Output the (x, y) coordinate of the center of the cell containing the given text.  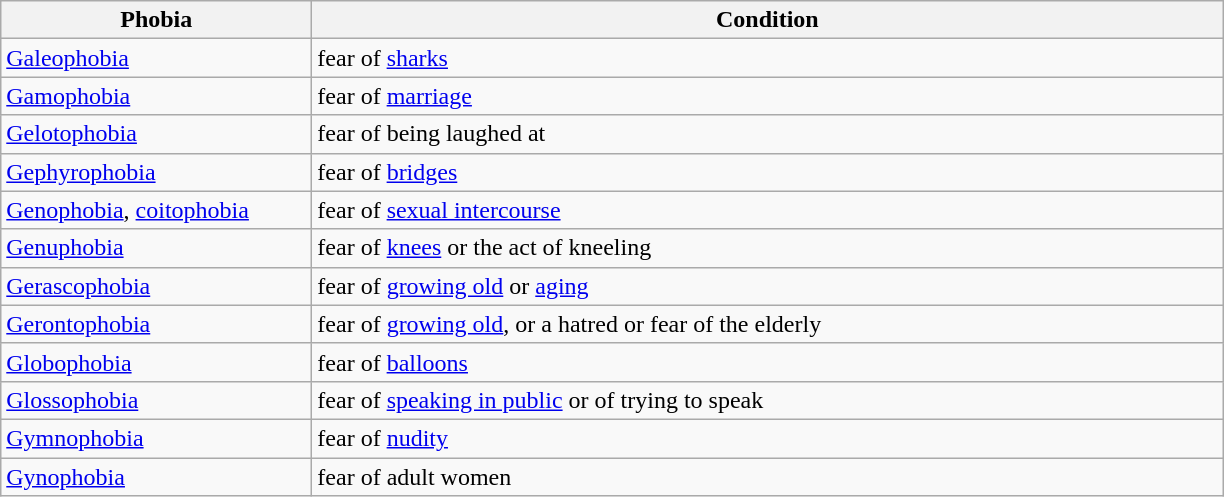
Genophobia, coitophobia (156, 210)
Glossophobia (156, 400)
fear of speaking in public or of trying to speak (768, 400)
Globophobia (156, 362)
fear of sexual intercourse (768, 210)
Gerontophobia (156, 324)
Gephyrophobia (156, 172)
Gelotophobia (156, 134)
fear of sharks (768, 58)
fear of adult women (768, 477)
Genuphobia (156, 248)
fear of knees or the act of kneeling (768, 248)
fear of being laughed at (768, 134)
Gerascophobia (156, 286)
Phobia (156, 20)
fear of growing old, or a hatred or fear of the elderly (768, 324)
fear of marriage (768, 96)
Condition (768, 20)
Gamophobia (156, 96)
fear of growing old or aging (768, 286)
Gymnophobia (156, 438)
fear of balloons (768, 362)
fear of bridges (768, 172)
Gynophobia (156, 477)
fear of nudity (768, 438)
Galeophobia (156, 58)
